Return [X, Y] of the center of cell containing provided text 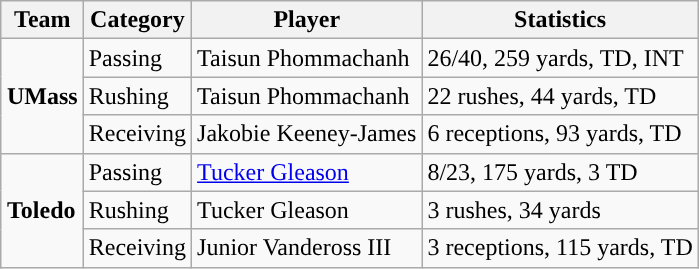
3 rushes, 34 yards [560, 210]
8/23, 175 yards, 3 TD [560, 172]
Toledo [42, 210]
3 receptions, 115 yards, TD [560, 248]
Jakobie Keeney-James [307, 134]
Category [137, 20]
Player [307, 20]
6 receptions, 93 yards, TD [560, 134]
Team [42, 20]
Junior Vandeross III [307, 248]
26/40, 259 yards, TD, INT [560, 58]
UMass [42, 96]
Statistics [560, 20]
22 rushes, 44 yards, TD [560, 96]
